Capture the cell that displays the provided text and extract its [X, Y] central coordinate. 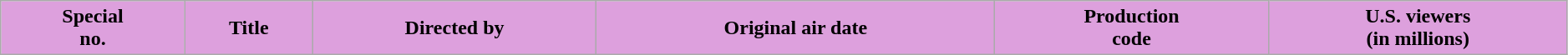
Title [249, 28]
Specialno. [93, 28]
Original air date [795, 28]
Directed by [454, 28]
Productioncode [1131, 28]
U.S. viewers(in millions) [1418, 28]
